Determine the [X, Y] coordinate at the center of the cell enclosing the given text.  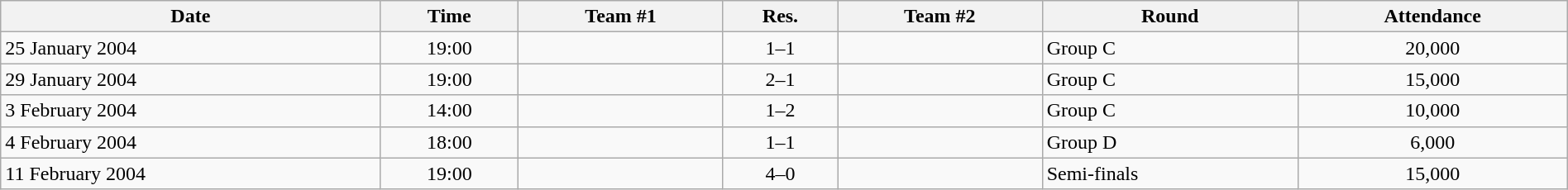
Res. [780, 17]
18:00 [450, 142]
1–2 [780, 111]
6,000 [1432, 142]
Group D [1169, 142]
Round [1169, 17]
4 February 2004 [190, 142]
Time [450, 17]
Semi-finals [1169, 173]
29 January 2004 [190, 79]
Attendance [1432, 17]
Team #1 [621, 17]
Team #2 [940, 17]
14:00 [450, 111]
3 February 2004 [190, 111]
4–0 [780, 173]
2–1 [780, 79]
11 February 2004 [190, 173]
Date [190, 17]
25 January 2004 [190, 48]
20,000 [1432, 48]
10,000 [1432, 111]
